Find where the given text appears and provide that cell's center as (x, y) coordinate. 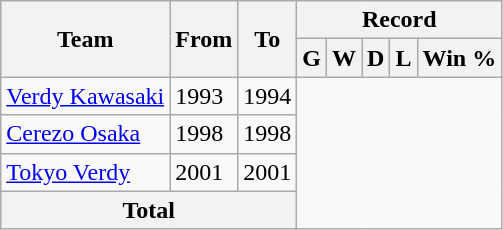
To (268, 39)
Tokyo Verdy (86, 172)
D (376, 58)
Total (149, 210)
1994 (268, 96)
G (312, 58)
Win % (460, 58)
Team (86, 39)
Record (400, 20)
From (204, 39)
1993 (204, 96)
Verdy Kawasaki (86, 96)
L (404, 58)
W (344, 58)
Cerezo Osaka (86, 134)
